Identify which cell holds the provided text, then report its [x, y] central coordinate. 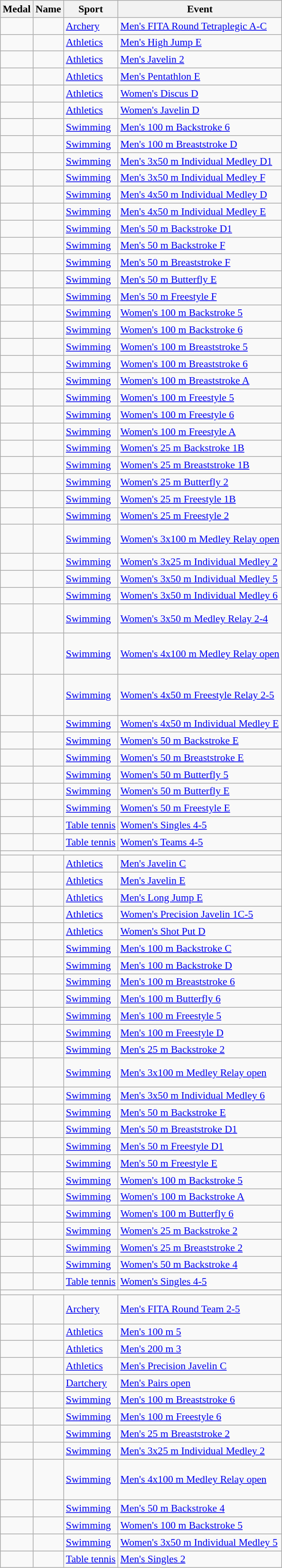
Women's 3x50 m Medley Relay 2-4 [199, 619]
Men's Javelin C [199, 864]
Men's 50 m Freestyle F [199, 297]
Women's 25 m Breaststroke 2 [199, 1248]
Women's 50 m Butterfly 5 [199, 775]
Men's 3x25 m Individual Medley 2 [199, 1451]
Women's 100 m Freestyle 5 [199, 398]
Women's 100 m Breaststroke 5 [199, 347]
Name [48, 9]
Sport [91, 9]
Men's Javelin E [199, 881]
Women's 4x50 m Freestyle Relay 2-5 [199, 695]
Women's 50 m Breaststroke E [199, 758]
Men's 100 m Freestyle D [199, 1033]
Men's Javelin 2 [199, 60]
Men's 50 m Breaststroke F [199, 263]
Men's Singles 2 [199, 1559]
Women's Teams 4-5 [199, 842]
Women's 50 m Backstroke E [199, 741]
Women's 50 m Butterfly E [199, 791]
Men's Pairs open [199, 1383]
Women's 25 m Freestyle 1B [199, 499]
Men's 4x100 m Medley Relay open [199, 1479]
Women's Shot Put D [199, 932]
Women's 100 m Freestyle 6 [199, 415]
Women's 25 m Butterfly 2 [199, 482]
Men's 100 m 5 [199, 1332]
Women's 100 m Backstroke A [199, 1197]
Men's 50 m Backstroke F [199, 246]
Men's 100 m Freestyle 5 [199, 1016]
Men's 50 m Breaststroke D1 [199, 1130]
Women's 100 m Freestyle A [199, 432]
Women's 3x25 m Individual Medley 2 [199, 562]
Women's 4x50 m Individual Medley E [199, 724]
Men's 100 m Backstroke 6 [199, 128]
Men's 50 m Freestyle D1 [199, 1147]
Men's Long Jump E [199, 898]
Men's 100 m Freestyle 6 [199, 1417]
Men's 50 m Butterfly E [199, 279]
Men's 100 m Backstroke C [199, 948]
Men's 3x50 m Individual Medley F [199, 178]
Women's 100 m Backstroke 6 [199, 330]
Women's 25 m Breaststroke 1B [199, 465]
Women's 100 m Breaststroke 6 [199, 364]
Women's 50 m Freestyle E [199, 808]
Men's 4x50 m Individual Medley D [199, 195]
Men's 100 m Breaststroke D [199, 144]
Men's 3x50 m Individual Medley 6 [199, 1096]
Men's Precision Javelin C [199, 1366]
Dartchery [91, 1383]
Men's 25 m Breaststroke 2 [199, 1434]
Women's 3x100 m Medley Relay open [199, 539]
Women's 25 m Backstroke 2 [199, 1231]
Women's 100 m Breaststroke A [199, 381]
Men's 25 m Backstroke 2 [199, 1050]
Women's 25 m Backstroke 1B [199, 448]
Men's Pentathlon E [199, 77]
Men's 50 m Backstroke E [199, 1113]
Men's 4x50 m Individual Medley E [199, 212]
Men's 50 m Backstroke D1 [199, 229]
Men's 50 m Backstroke 4 [199, 1509]
Men's 100 m Backstroke D [199, 965]
Men's 200 m 3 [199, 1349]
Women's 3x50 m Individual Medley 6 [199, 596]
Women's Javelin D [199, 111]
Women's 4x100 m Medley Relay open [199, 654]
Men's FITA Round Tetraplegic A-C [199, 26]
Men's 100 m Butterfly 6 [199, 999]
Men's 3x50 m Individual Medley D1 [199, 161]
Event [199, 9]
Medal [17, 9]
Women's 100 m Butterfly 6 [199, 1214]
Men's 3x100 m Medley Relay open [199, 1073]
Women's 25 m Freestyle 2 [199, 516]
Women's Discus D [199, 93]
Men's FITA Round Team 2-5 [199, 1309]
Women's Precision Javelin 1C-5 [199, 915]
Men's 50 m Freestyle E [199, 1163]
Men's High Jump E [199, 43]
Women's 50 m Backstroke 4 [199, 1265]
